Scan for the cell matching the given text and deliver its (X, Y) coordinate at center. 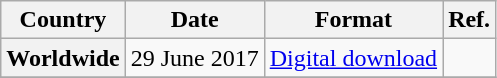
Date (194, 20)
29 June 2017 (194, 58)
Country (63, 20)
Ref. (470, 20)
Worldwide (63, 58)
Format (353, 20)
Digital download (353, 58)
